Detect which cell encompasses the target text, then output its [x, y] center coordinate. 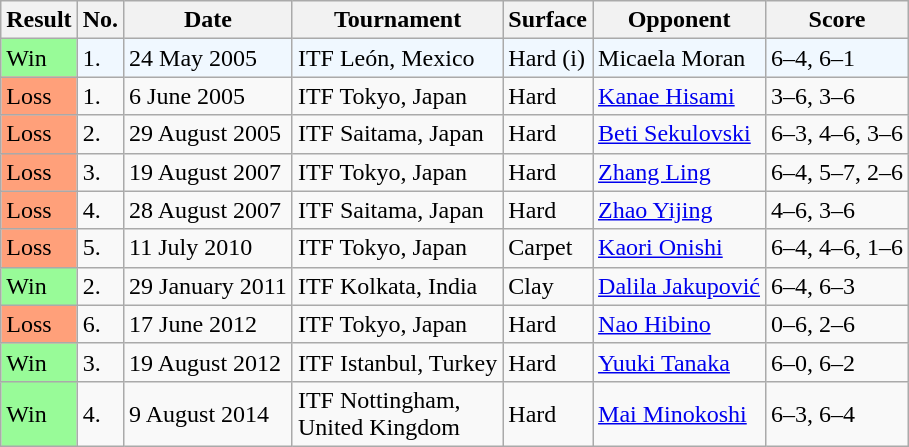
Kaori Onishi [680, 248]
Dalila Jakupović [680, 286]
Opponent [680, 20]
Carpet [548, 248]
Score [838, 20]
Zhao Yijing [680, 210]
Beti Sekulovski [680, 134]
Surface [548, 20]
Micaela Moran [680, 58]
11 July 2010 [208, 248]
6–4, 5–7, 2–6 [838, 172]
ITF Nottingham, United Kingdom [397, 414]
ITF Istanbul, Turkey [397, 362]
5. [100, 248]
19 August 2012 [208, 362]
6–3, 4–6, 3–6 [838, 134]
6–3, 6–4 [838, 414]
6–4, 6–1 [838, 58]
29 January 2011 [208, 286]
6–4, 6–3 [838, 286]
Nao Hibino [680, 324]
Result [39, 20]
24 May 2005 [208, 58]
No. [100, 20]
9 August 2014 [208, 414]
Tournament [397, 20]
6–0, 6–2 [838, 362]
4–6, 3–6 [838, 210]
17 June 2012 [208, 324]
Zhang Ling [680, 172]
6 June 2005 [208, 96]
28 August 2007 [208, 210]
Mai Minokoshi [680, 414]
Date [208, 20]
19 August 2007 [208, 172]
Yuuki Tanaka [680, 362]
Hard (i) [548, 58]
0–6, 2–6 [838, 324]
Kanae Hisami [680, 96]
Clay [548, 286]
ITF Kolkata, India [397, 286]
6. [100, 324]
29 August 2005 [208, 134]
6–4, 4–6, 1–6 [838, 248]
ITF León, Mexico [397, 58]
3–6, 3–6 [838, 96]
